Capture the cell that displays the provided text and extract its [X, Y] central coordinate. 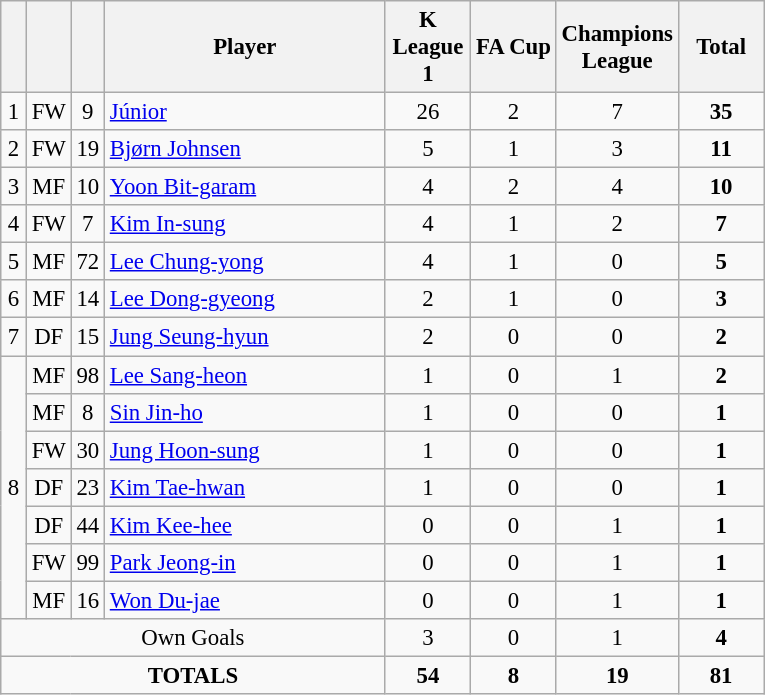
14 [88, 299]
Jung Hoon-sung [244, 450]
Yoon Bit-garam [244, 187]
Lee Sang-heon [244, 375]
23 [88, 487]
11 [721, 149]
81 [721, 675]
Kim Tae-hwan [244, 487]
26 [428, 112]
FA Cup [514, 47]
Park Jeong-in [244, 563]
Player [244, 47]
54 [428, 675]
K League 1 [428, 47]
98 [88, 375]
44 [88, 525]
99 [88, 563]
15 [88, 337]
6 [14, 299]
Júnior [244, 112]
72 [88, 262]
Lee Chung-yong [244, 262]
30 [88, 450]
Bjørn Johnsen [244, 149]
9 [88, 112]
Sin Jin-ho [244, 412]
Won Du-jae [244, 600]
35 [721, 112]
Own Goals [193, 638]
Jung Seung-hyun [244, 337]
16 [88, 600]
TOTALS [193, 675]
Lee Dong-gyeong [244, 299]
Kim Kee-hee [244, 525]
Total [721, 47]
Champions League [617, 47]
Kim In-sung [244, 224]
